Extract the [x, y] coordinate from the center of the cell holding the provided text.  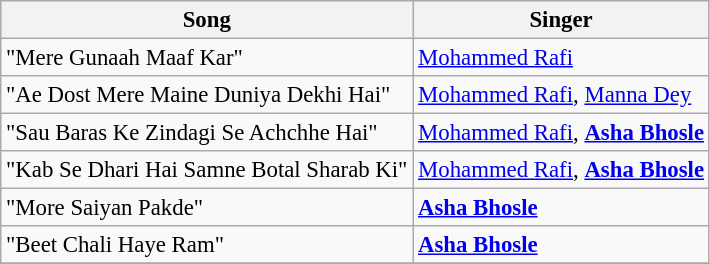
Mohammed Rafi, Manna Dey [562, 95]
"Beet Chali Haye Ram" [207, 245]
"Mere Gunaah Maaf Kar" [207, 58]
Song [207, 20]
"Ae Dost Mere Maine Duniya Dekhi Hai" [207, 95]
"More Saiyan Pakde" [207, 208]
Mohammed Rafi [562, 58]
"Kab Se Dhari Hai Samne Botal Sharab Ki" [207, 170]
Singer [562, 20]
"Sau Baras Ke Zindagi Se Achchhe Hai" [207, 133]
